Search for the cell housing the specified text and yield its (x, y) center coordinate. 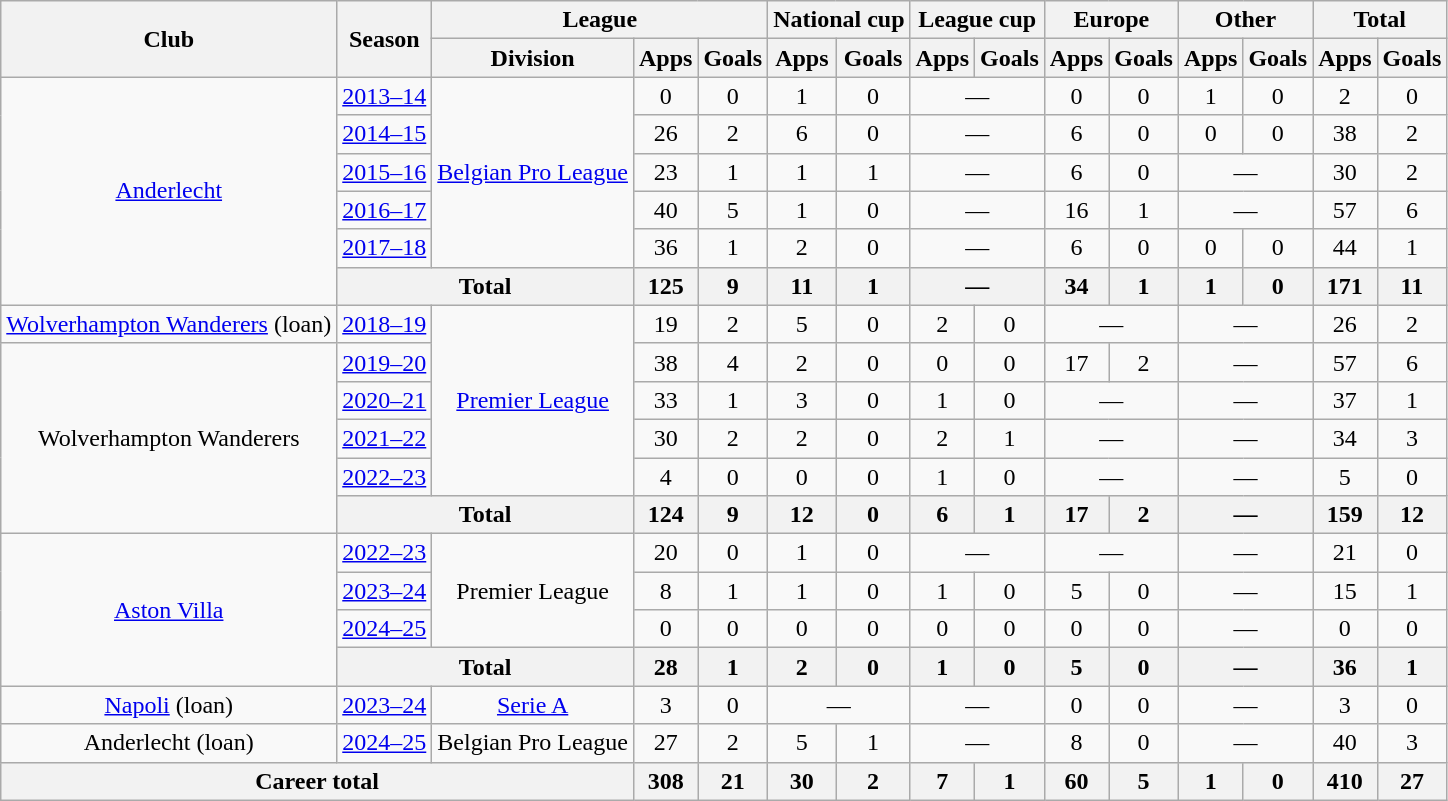
Division (533, 58)
16 (1076, 210)
2019–20 (384, 362)
23 (665, 172)
2013–14 (384, 96)
Season (384, 39)
Serie A (533, 705)
Europe (1111, 20)
124 (665, 515)
2015–16 (384, 172)
44 (1345, 248)
410 (1345, 781)
League (600, 20)
171 (1345, 286)
20 (665, 553)
2021–22 (384, 438)
Wolverhampton Wanderers (loan) (169, 324)
2020–21 (384, 400)
Anderlecht (loan) (169, 743)
15 (1345, 591)
28 (665, 667)
60 (1076, 781)
37 (1345, 400)
2017–18 (384, 248)
Napoli (loan) (169, 705)
308 (665, 781)
Other (1245, 20)
2016–17 (384, 210)
125 (665, 286)
33 (665, 400)
League cup (977, 20)
7 (942, 781)
2014–15 (384, 134)
19 (665, 324)
Wolverhampton Wanderers (169, 438)
Anderlecht (169, 191)
159 (1345, 515)
Career total (318, 781)
2018–19 (384, 324)
Aston Villa (169, 610)
Club (169, 39)
National cup (839, 20)
